Search for the cell housing the specified text and yield its (x, y) center coordinate. 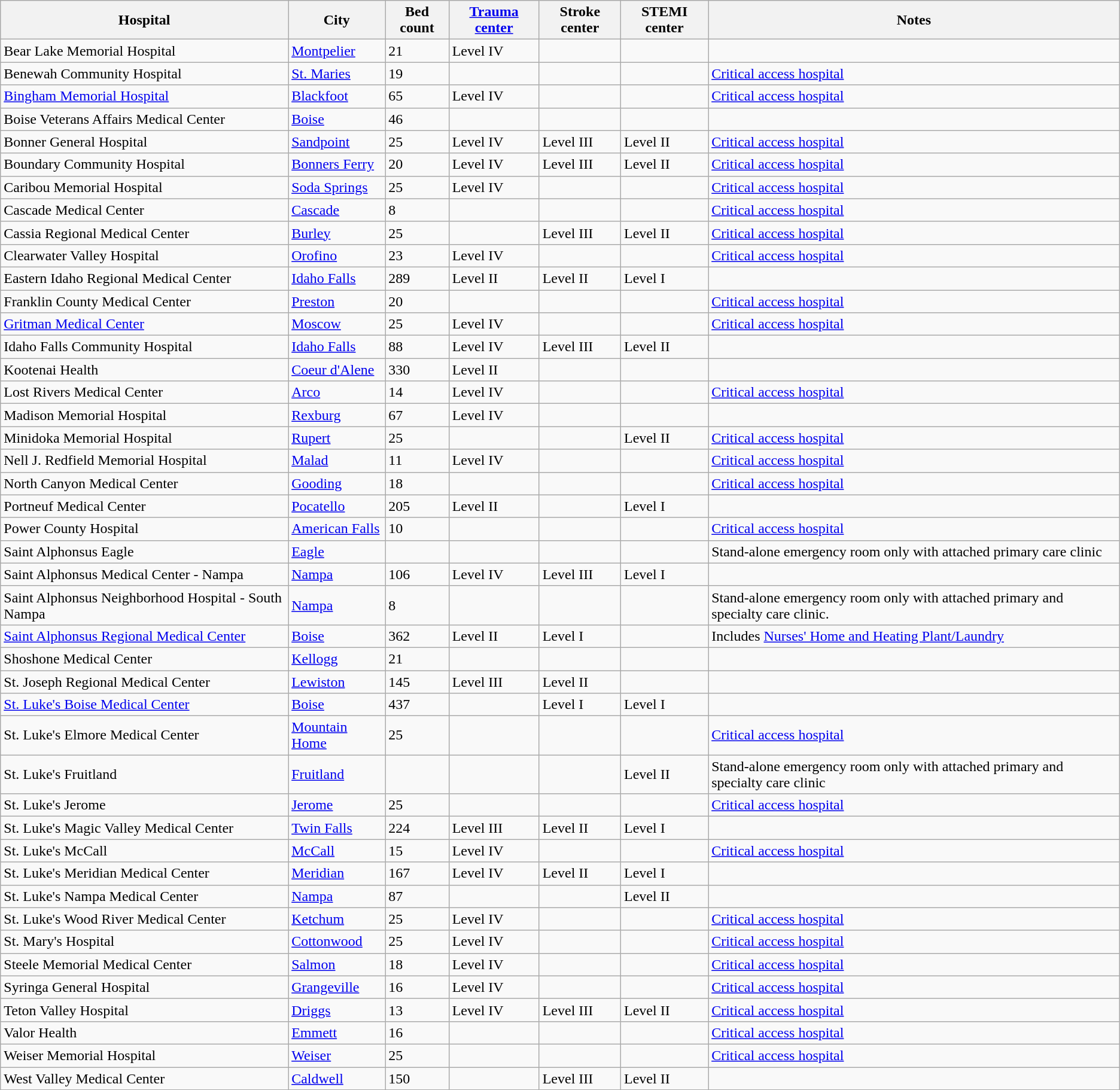
Rexburg (337, 415)
McCall (337, 851)
City (337, 20)
Mountain Home (337, 736)
Steele Memorial Medical Center (145, 964)
Saint Alphonsus Medical Center - Nampa (145, 574)
St. Luke's Nampa Medical Center (145, 896)
Cottonwood (337, 942)
Meridian (337, 873)
Syringa General Hospital (145, 987)
Cassia Regional Medical Center (145, 233)
North Canyon Medical Center (145, 483)
437 (417, 705)
St. Luke's McCall (145, 851)
362 (417, 636)
Cascade (337, 210)
Stand-alone emergency room only with attached primary care clinic (914, 552)
St. Luke's Jerome (145, 805)
Kootenai Health (145, 370)
Coeur d'Alene (337, 370)
Weiser Memorial Hospital (145, 1055)
Malad (337, 461)
Ketchum (337, 919)
289 (417, 278)
St. Luke's Magic Valley Medical Center (145, 828)
Orofino (337, 255)
23 (417, 255)
Boundary Community Hospital (145, 165)
Blackfoot (337, 96)
Portneuf Medical Center (145, 506)
224 (417, 828)
Grangeville (337, 987)
Stand-alone emergency room only with attached primary and specialty care clinic. (914, 605)
St. Mary's Hospital (145, 942)
St. Maries (337, 74)
West Valley Medical Center (145, 1079)
Cascade Medical Center (145, 210)
Minidoka Memorial Hospital (145, 438)
St. Luke's Wood River Medical Center (145, 919)
Jerome (337, 805)
Stand-alone emergency room only with attached primary and specialty care clinic (914, 774)
14 (417, 392)
Power County Hospital (145, 529)
Idaho Falls Community Hospital (145, 347)
Saint Alphonsus Eagle (145, 552)
65 (417, 96)
11 (417, 461)
St. Luke's Elmore Medical Center (145, 736)
Driggs (337, 1010)
Sandpoint (337, 142)
Montpelier (337, 51)
STEMI center (665, 20)
Lost Rivers Medical Center (145, 392)
Emmett (337, 1033)
Boise Veterans Affairs Medical Center (145, 119)
Nell J. Redfield Memorial Hospital (145, 461)
Pocatello (337, 506)
19 (417, 74)
Trauma center (494, 20)
St. Luke's Fruitland (145, 774)
Twin Falls (337, 828)
St. Luke's Boise Medical Center (145, 705)
Shoshone Medical Center (145, 659)
Preston (337, 301)
87 (417, 896)
Stroke center (580, 20)
Eagle (337, 552)
Benewah Community Hospital (145, 74)
150 (417, 1079)
88 (417, 347)
Weiser (337, 1055)
Clearwater Valley Hospital (145, 255)
106 (417, 574)
Saint Alphonsus Neighborhood Hospital - South Nampa (145, 605)
Soda Springs (337, 187)
205 (417, 506)
Includes Nurses' Home and Heating Plant/Laundry (914, 636)
Burley (337, 233)
46 (417, 119)
St. Joseph Regional Medical Center (145, 681)
Caribou Memorial Hospital (145, 187)
Bonners Ferry (337, 165)
67 (417, 415)
Kellogg (337, 659)
Gritman Medical Center (145, 324)
Fruitland (337, 774)
St. Luke's Meridian Medical Center (145, 873)
Saint Alphonsus Regional Medical Center (145, 636)
Rupert (337, 438)
American Falls (337, 529)
Bear Lake Memorial Hospital (145, 51)
167 (417, 873)
15 (417, 851)
Valor Health (145, 1033)
13 (417, 1010)
Moscow (337, 324)
Teton Valley Hospital (145, 1010)
145 (417, 681)
Notes (914, 20)
Madison Memorial Hospital (145, 415)
Franklin County Medical Center (145, 301)
Gooding (337, 483)
Bonner General Hospital (145, 142)
10 (417, 529)
Bingham Memorial Hospital (145, 96)
Arco (337, 392)
Bed count (417, 20)
Eastern Idaho Regional Medical Center (145, 278)
Hospital (145, 20)
330 (417, 370)
Caldwell (337, 1079)
Lewiston (337, 681)
Salmon (337, 964)
